Detect which cell encompasses the target text, then output its (X, Y) center coordinate. 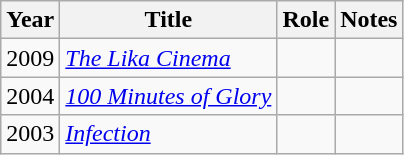
Year (30, 20)
2009 (30, 58)
Title (168, 20)
2003 (30, 134)
Notes (369, 20)
Infection (168, 134)
Role (306, 20)
100 Minutes of Glory (168, 96)
The Lika Cinema (168, 58)
2004 (30, 96)
